Pinpoint the cell where the given text exists, returning its [X, Y] midpoint coordinate. 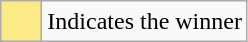
Indicates the winner [145, 22]
